Locate the cell with the specified text and output its [x, y] center coordinate. 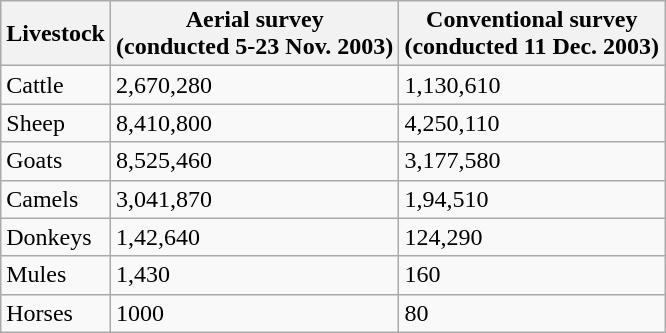
2,670,280 [254, 85]
160 [532, 275]
Camels [56, 199]
124,290 [532, 237]
Conventional survey(conducted 11 Dec. 2003) [532, 34]
Livestock [56, 34]
4,250,110 [532, 123]
Horses [56, 313]
1,94,510 [532, 199]
1,130,610 [532, 85]
Cattle [56, 85]
8,525,460 [254, 161]
Mules [56, 275]
3,041,870 [254, 199]
80 [532, 313]
Goats [56, 161]
8,410,800 [254, 123]
1000 [254, 313]
Donkeys [56, 237]
1,430 [254, 275]
1,42,640 [254, 237]
Sheep [56, 123]
Aerial survey(conducted 5-23 Nov. 2003) [254, 34]
3,177,580 [532, 161]
